Determine the (x, y) coordinate at the center of the cell enclosing the given text.  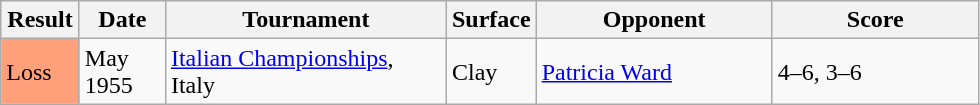
Tournament (306, 20)
Patricia Ward (654, 72)
Score (875, 20)
Italian Championships, Italy (306, 72)
4–6, 3–6 (875, 72)
Loss (40, 72)
May 1955 (122, 72)
Date (122, 20)
Result (40, 20)
Opponent (654, 20)
Surface (491, 20)
Clay (491, 72)
